Find where the given text appears and provide that cell's center as [x, y] coordinate. 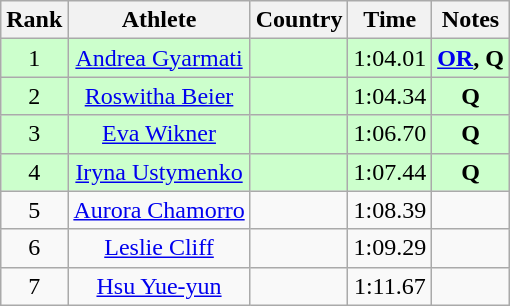
Aurora Chamorro [159, 210]
Iryna Ustymenko [159, 172]
1:11.67 [390, 286]
1:04.01 [390, 58]
4 [34, 172]
7 [34, 286]
Andrea Gyarmati [159, 58]
1:09.29 [390, 248]
1:06.70 [390, 134]
6 [34, 248]
1 [34, 58]
Roswitha Beier [159, 96]
Eva Wikner [159, 134]
1:04.34 [390, 96]
Athlete [159, 20]
1:08.39 [390, 210]
2 [34, 96]
5 [34, 210]
Country [299, 20]
Time [390, 20]
Hsu Yue-yun [159, 286]
1:07.44 [390, 172]
Leslie Cliff [159, 248]
OR, Q [471, 58]
3 [34, 134]
Notes [471, 20]
Rank [34, 20]
